Capture the cell that displays the provided text and extract its (x, y) central coordinate. 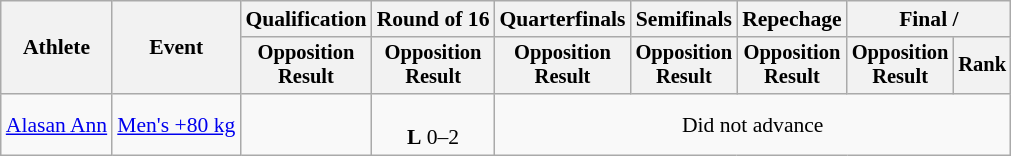
Alasan Ann (56, 124)
Quarterfinals (563, 19)
Repechage (792, 19)
Round of 16 (434, 19)
Qualification (306, 19)
Final / (929, 19)
Men's +80 kg (176, 124)
Semifinals (684, 19)
Athlete (56, 48)
Rank (982, 66)
L 0–2 (434, 124)
Event (176, 48)
Did not advance (753, 124)
